Output the [X, Y] coordinate of the center of the cell containing the given text.  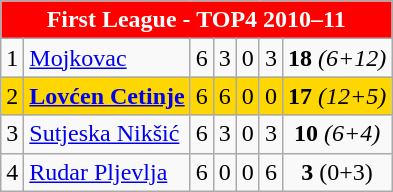
1 [12, 58]
10 (6+4) [336, 134]
Sutjeska Nikšić [107, 134]
4 [12, 172]
Lovćen Cetinje [107, 96]
2 [12, 96]
18 (6+12) [336, 58]
Mojkovac [107, 58]
3 (0+3) [336, 172]
Rudar Pljevlja [107, 172]
First League - TOP4 2010–11 [196, 20]
17 (12+5) [336, 96]
